Identify which cell holds the provided text, then report its (X, Y) central coordinate. 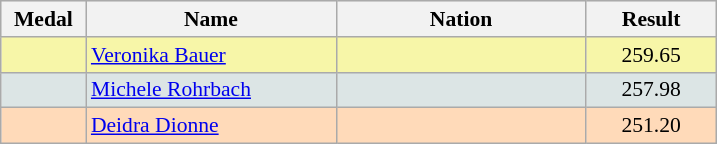
Medal (44, 19)
Deidra Dionne (211, 126)
Veronika Bauer (211, 55)
257.98 (651, 90)
259.65 (651, 55)
251.20 (651, 126)
Michele Rohrbach (211, 90)
Name (211, 19)
Nation (461, 19)
Result (651, 19)
